From the cell containing the given text, extract its center point as [x, y] coordinate. 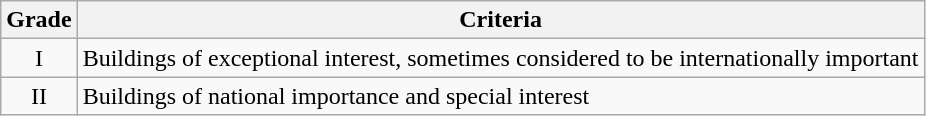
Buildings of exceptional interest, sometimes considered to be internationally important [500, 58]
Grade [39, 20]
Criteria [500, 20]
I [39, 58]
II [39, 96]
Buildings of national importance and special interest [500, 96]
